Scan for the cell matching the given text and deliver its (X, Y) coordinate at center. 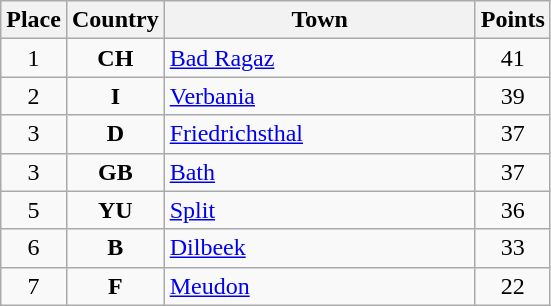
22 (512, 286)
6 (34, 248)
Friedrichsthal (320, 134)
GB (115, 172)
5 (34, 210)
CH (115, 58)
33 (512, 248)
D (115, 134)
Meudon (320, 286)
Verbania (320, 96)
Place (34, 20)
Bath (320, 172)
39 (512, 96)
Bad Ragaz (320, 58)
Points (512, 20)
B (115, 248)
F (115, 286)
7 (34, 286)
Dilbeek (320, 248)
41 (512, 58)
2 (34, 96)
Split (320, 210)
Country (115, 20)
36 (512, 210)
I (115, 96)
YU (115, 210)
Town (320, 20)
1 (34, 58)
